Return the (X, Y) coordinate for the center point of the cell that contains the specified text.  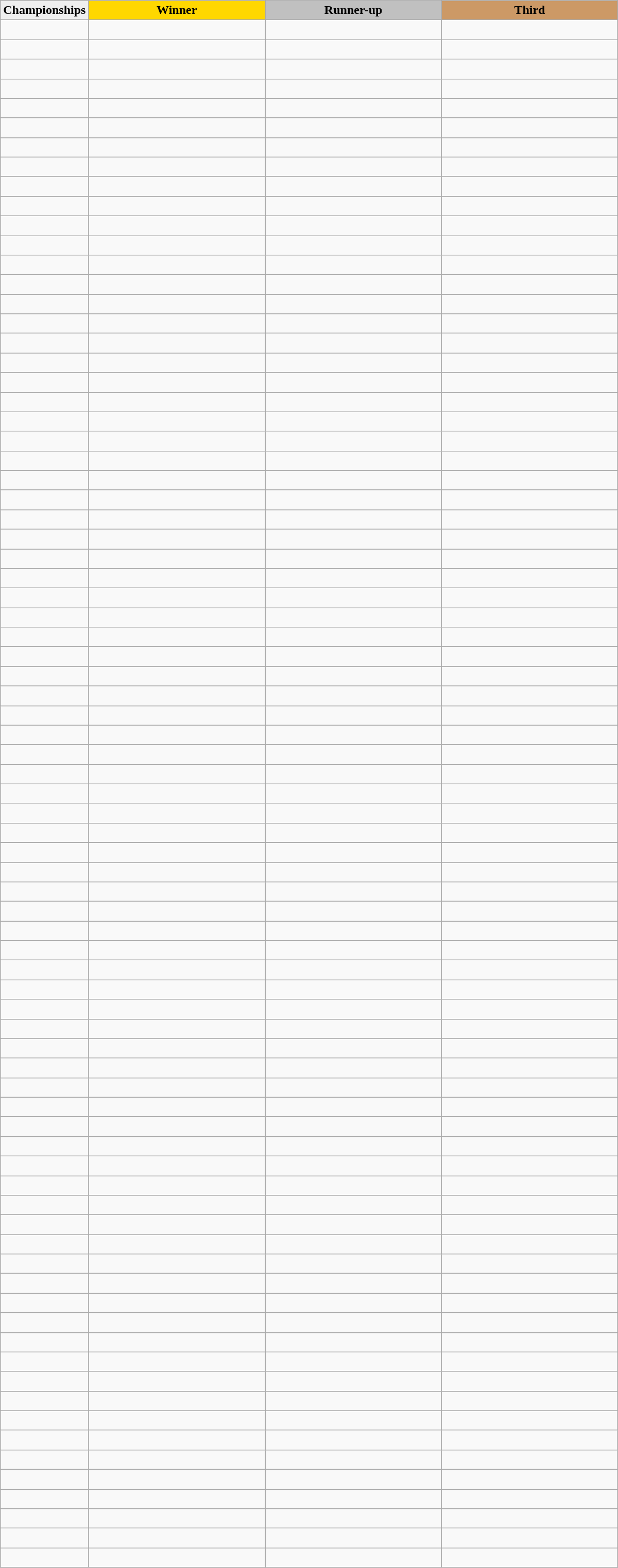
Runner-up (353, 10)
Winner (177, 10)
Championships (44, 10)
Third (530, 10)
